Provide the (x, y) coordinate of the cell's center where the given text is located.  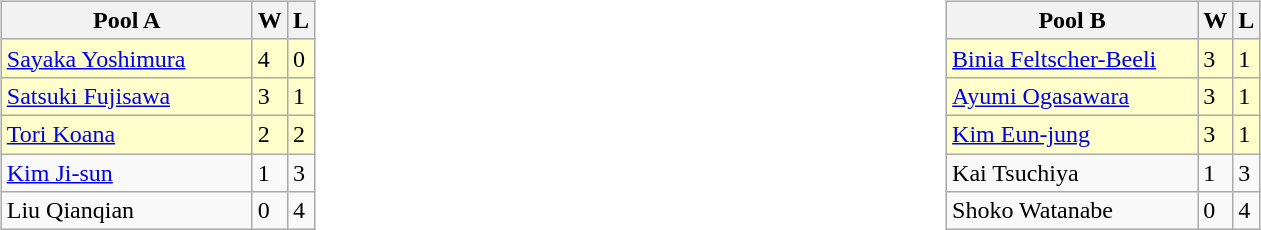
Pool A (126, 20)
Kim Eun-jung (1072, 134)
Sayaka Yoshimura (126, 58)
Shoko Watanabe (1072, 211)
Ayumi Ogasawara (1072, 96)
Satsuki Fujisawa (126, 96)
Kai Tsuchiya (1072, 173)
Tori Koana (126, 134)
Liu Qianqian (126, 211)
Pool B (1072, 20)
Binia Feltscher-Beeli (1072, 58)
Kim Ji-sun (126, 173)
